Provide the [x, y] coordinate of the cell's center where the given text is located.  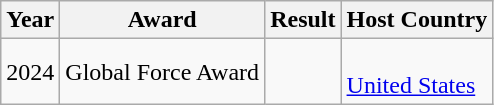
Result [303, 20]
2024 [30, 72]
Global Force Award [162, 72]
Year [30, 20]
Host Country [417, 20]
Award [162, 20]
United States [417, 72]
